Output the (X, Y) coordinate of the center of the cell containing the given text.  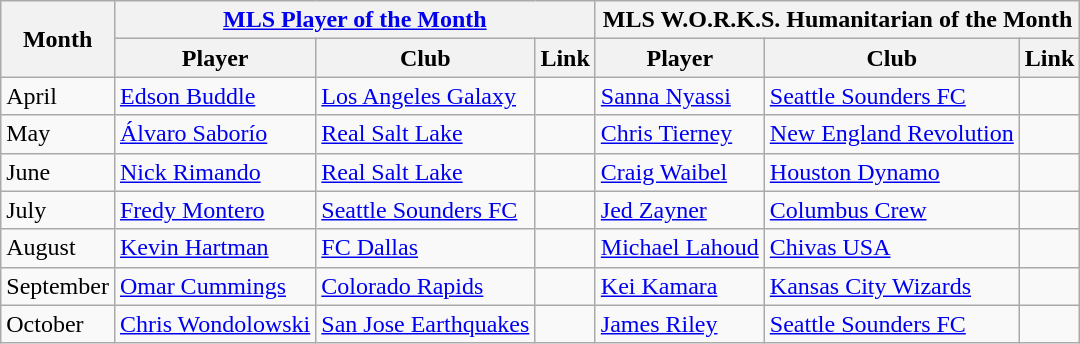
Chris Tierney (680, 134)
MLS W.O.R.K.S. Humanitarian of the Month (837, 20)
Omar Cummings (214, 286)
Kansas City Wizards (892, 286)
Fredy Montero (214, 210)
MLS Player of the Month (354, 20)
Month (58, 39)
October (58, 324)
July (58, 210)
June (58, 172)
James Riley (680, 324)
Craig Waibel (680, 172)
Jed Zayner (680, 210)
Chivas USA (892, 248)
FC Dallas (426, 248)
April (58, 96)
Michael Lahoud (680, 248)
May (58, 134)
Houston Dynamo (892, 172)
Sanna Nyassi (680, 96)
Los Angeles Galaxy (426, 96)
Chris Wondolowski (214, 324)
Colorado Rapids (426, 286)
Nick Rimando (214, 172)
August (58, 248)
Columbus Crew (892, 210)
Edson Buddle (214, 96)
September (58, 286)
New England Revolution (892, 134)
Kevin Hartman (214, 248)
Álvaro Saborío (214, 134)
San Jose Earthquakes (426, 324)
Kei Kamara (680, 286)
